Identify which cell holds the provided text, then report its [X, Y] central coordinate. 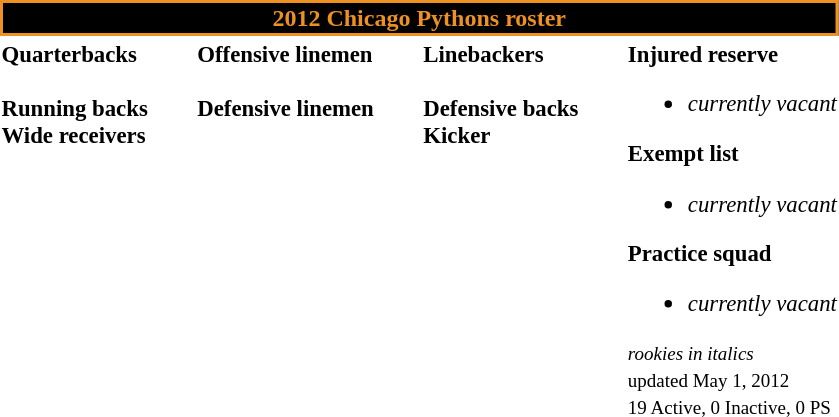
2012 Chicago Pythons roster [419, 18]
